Capture the cell that displays the provided text and extract its [x, y] central coordinate. 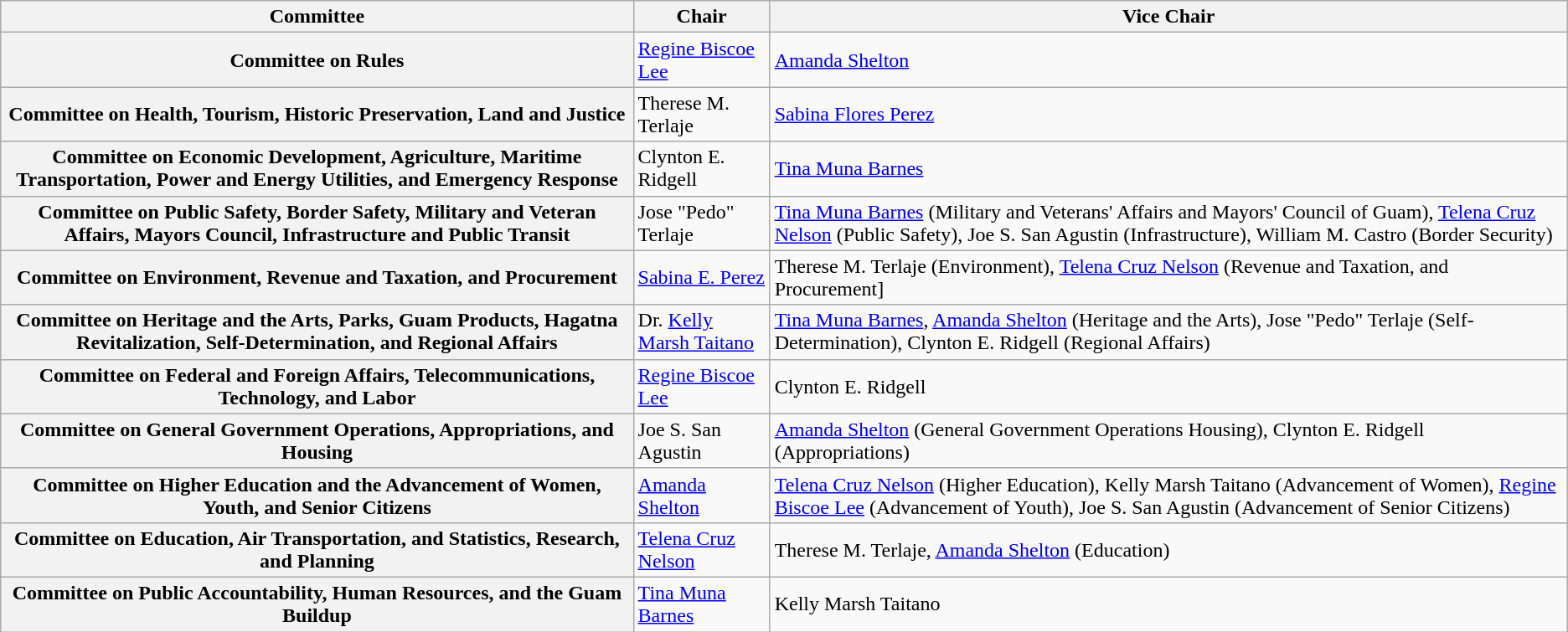
Committee [317, 17]
Committee on Public Accountability, Human Resources, and the Guam Buildup [317, 604]
Committee on Federal and Foreign Affairs, Telecommunications, Technology, and Labor [317, 387]
Joe S. San Agustin [702, 440]
Committee on Higher Education and the Advancement of Women, Youth, and Senior Citizens [317, 496]
Committee on Rules [317, 60]
Sabina Flores Perez [1168, 114]
Committee on Health, Tourism, Historic Preservation, Land and Justice [317, 114]
Committee on Education, Air Transportation, and Statistics, Research, and Planning [317, 549]
Committee on General Government Operations, Appropriations, and Housing [317, 440]
Therese M. Terlaje [702, 114]
Committee on Public Safety, Border Safety, Military and Veteran Affairs, Mayors Council, Infrastructure and Public Transit [317, 223]
Vice Chair [1168, 17]
Chair [702, 17]
Committee on Heritage and the Arts, Parks, Guam Products, Hagatna Revitalization, Self-Determination, and Regional Affairs [317, 331]
Sabina E. Perez [702, 278]
Therese M. Terlaje (Environment), Telena Cruz Nelson (Revenue and Taxation, and Procurement] [1168, 278]
Tina Muna Barnes, Amanda Shelton (Heritage and the Arts), Jose "Pedo" Terlaje (Self-Determination), Clynton E. Ridgell (Regional Affairs) [1168, 331]
Committee on Environment, Revenue and Taxation, and Procurement [317, 278]
Jose "Pedo" Terlaje [702, 223]
Amanda Shelton (General Government Operations Housing), Clynton E. Ridgell (Appropriations) [1168, 440]
Therese M. Terlaje, Amanda Shelton (Education) [1168, 549]
Dr. Kelly Marsh Taitano [702, 331]
Telena Cruz Nelson [702, 549]
Kelly Marsh Taitano [1168, 604]
Committee on Economic Development, Agriculture, Maritime Transportation, Power and Energy Utilities, and Emergency Response [317, 169]
